Search for the cell housing the specified text and yield its [x, y] center coordinate. 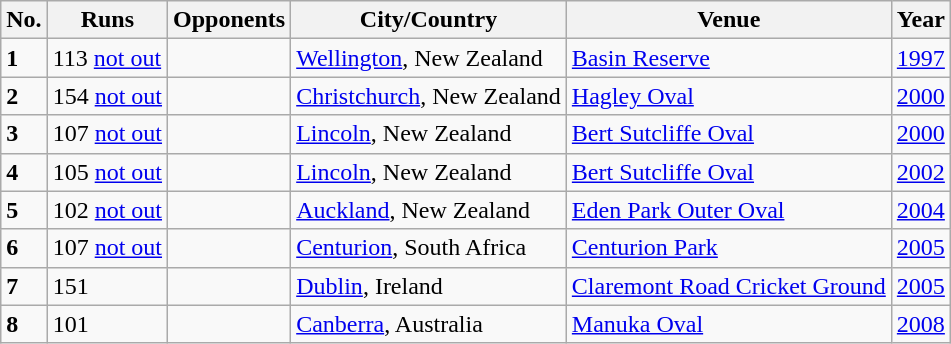
4 [24, 172]
1 [24, 58]
Centurion, South Africa [429, 248]
Wellington, New Zealand [429, 58]
1997 [920, 58]
105 not out [107, 172]
2 [24, 96]
Canberra, Australia [429, 324]
6 [24, 248]
3 [24, 134]
Christchurch, New Zealand [429, 96]
2004 [920, 210]
Auckland, New Zealand [429, 210]
8 [24, 324]
5 [24, 210]
154 not out [107, 96]
Year [920, 20]
Runs [107, 20]
Claremont Road Cricket Ground [728, 286]
Centurion Park [728, 248]
No. [24, 20]
2002 [920, 172]
Hagley Oval [728, 96]
7 [24, 286]
Opponents [230, 20]
Venue [728, 20]
City/Country [429, 20]
113 not out [107, 58]
Basin Reserve [728, 58]
102 not out [107, 210]
2008 [920, 324]
Eden Park Outer Oval [728, 210]
Manuka Oval [728, 324]
151 [107, 286]
101 [107, 324]
Dublin, Ireland [429, 286]
